Return [x, y] of the center of cell containing provided text 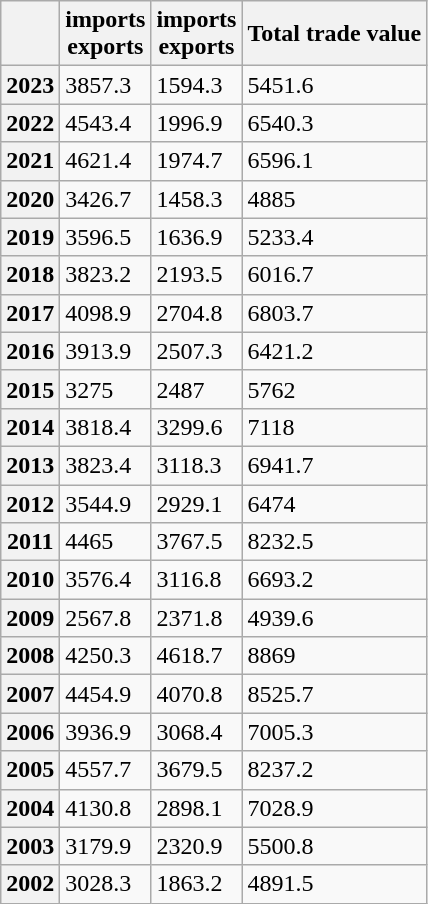
3679.5 [196, 770]
3118.3 [196, 465]
2019 [30, 237]
5233.4 [334, 237]
4130.8 [106, 808]
6474 [334, 503]
4098.9 [106, 313]
6803.7 [334, 313]
1594.3 [196, 85]
2010 [30, 580]
2023 [30, 85]
8869 [334, 656]
2371.8 [196, 618]
2003 [30, 846]
3823.2 [106, 275]
2320.9 [196, 846]
Total trade value [334, 34]
4939.6 [334, 618]
2014 [30, 427]
8232.5 [334, 542]
3596.5 [106, 237]
3116.8 [196, 580]
2011 [30, 542]
2015 [30, 389]
4621.4 [106, 161]
4557.7 [106, 770]
6421.2 [334, 351]
2013 [30, 465]
4465 [106, 542]
6941.7 [334, 465]
2929.1 [196, 503]
1996.9 [196, 123]
2018 [30, 275]
2193.5 [196, 275]
2012 [30, 503]
4250.3 [106, 656]
7118 [334, 427]
3818.4 [106, 427]
2009 [30, 618]
2022 [30, 123]
4454.9 [106, 694]
1458.3 [196, 199]
1863.2 [196, 884]
3068.4 [196, 732]
2002 [30, 884]
2016 [30, 351]
4070.8 [196, 694]
5762 [334, 389]
3576.4 [106, 580]
2507.3 [196, 351]
6540.3 [334, 123]
2021 [30, 161]
2007 [30, 694]
3823.4 [106, 465]
3275 [106, 389]
3426.7 [106, 199]
4891.5 [334, 884]
5451.6 [334, 85]
2020 [30, 199]
5500.8 [334, 846]
1636.9 [196, 237]
3544.9 [106, 503]
3913.9 [106, 351]
6596.1 [334, 161]
4618.7 [196, 656]
2704.8 [196, 313]
2004 [30, 808]
2006 [30, 732]
2008 [30, 656]
3767.5 [196, 542]
3857.3 [106, 85]
8525.7 [334, 694]
6016.7 [334, 275]
3028.3 [106, 884]
7005.3 [334, 732]
3179.9 [106, 846]
6693.2 [334, 580]
4885 [334, 199]
2487 [196, 389]
3299.6 [196, 427]
2898.1 [196, 808]
1974.7 [196, 161]
3936.9 [106, 732]
8237.2 [334, 770]
2017 [30, 313]
2005 [30, 770]
4543.4 [106, 123]
2567.8 [106, 618]
7028.9 [334, 808]
